Return the [X, Y] coordinate for the center point of the cell that contains the specified text.  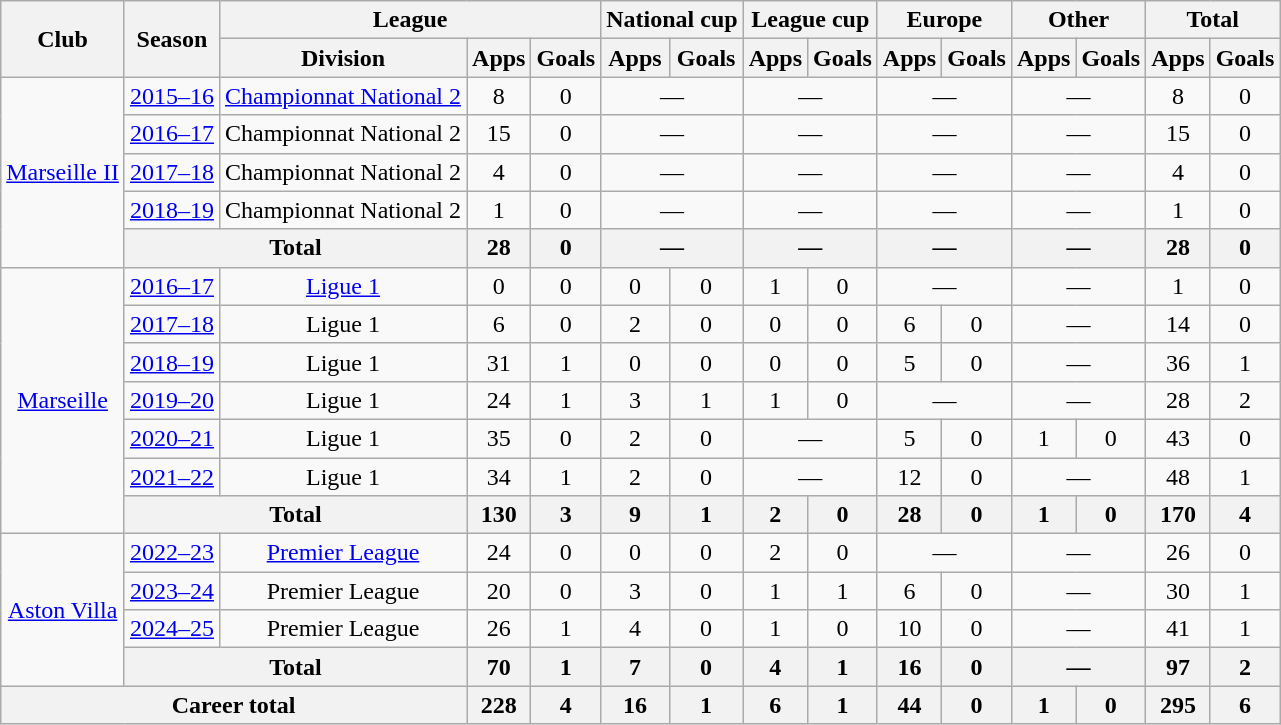
2024–25 [172, 629]
41 [1178, 629]
130 [499, 515]
Season [172, 39]
Other [1078, 20]
9 [635, 515]
2015–16 [172, 96]
48 [1178, 477]
295 [1178, 705]
43 [1178, 438]
70 [499, 667]
10 [909, 629]
34 [499, 477]
2022–23 [172, 553]
97 [1178, 667]
2023–24 [172, 591]
Marseille [63, 400]
Aston Villa [63, 610]
2019–20 [172, 400]
7 [635, 667]
Career total [234, 705]
170 [1178, 515]
Marseille II [63, 172]
League cup [810, 20]
36 [1178, 362]
League [410, 20]
228 [499, 705]
31 [499, 362]
2021–22 [172, 477]
National cup [672, 20]
14 [1178, 324]
Division [342, 58]
Club [63, 39]
Europe [944, 20]
20 [499, 591]
12 [909, 477]
44 [909, 705]
2020–21 [172, 438]
35 [499, 438]
30 [1178, 591]
